Determine the [X, Y] coordinate at the center of the cell enclosing the given text.  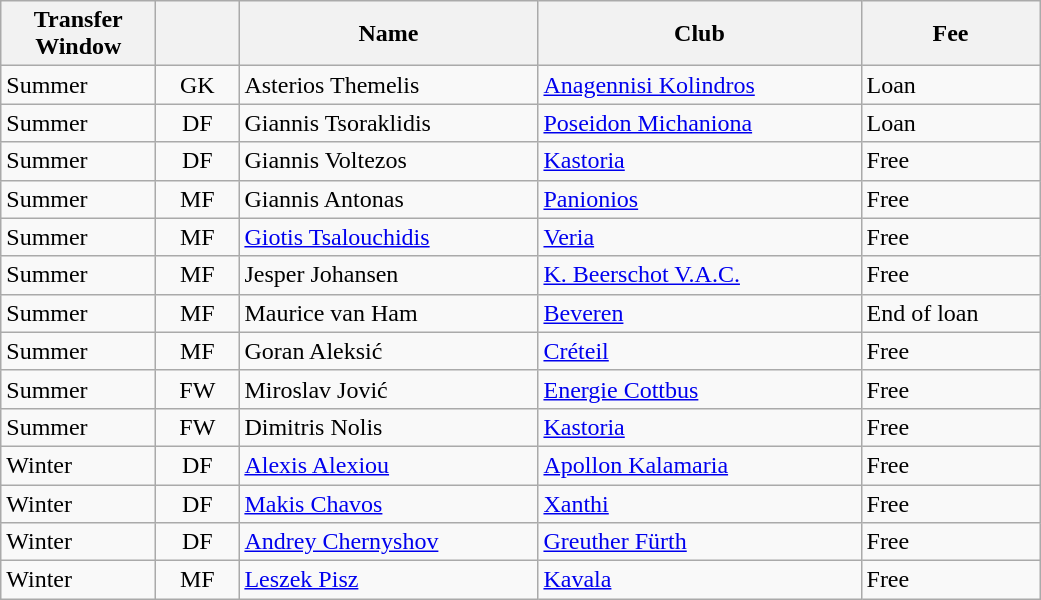
Alexis Alexiou [388, 465]
Miroslav Jović [388, 389]
Giannis Tsoraklidis [388, 123]
GK [198, 85]
Energie Cottbus [700, 389]
Apollon Kalamaria [700, 465]
Fee [950, 34]
Anagennisi Kolindros [700, 85]
Beveren [700, 313]
Xanthi [700, 503]
Andrey Chernyshov [388, 542]
Greuther Fürth [700, 542]
Transfer Window [78, 34]
Asterios Themelis [388, 85]
Kavala [700, 580]
Club [700, 34]
End of loan [950, 313]
Veria [700, 237]
Name [388, 34]
Giannis Voltezos [388, 161]
Giotis Tsalouchidis [388, 237]
Goran Aleksić [388, 351]
Créteil [700, 351]
Leszek Pisz [388, 580]
K. Beerschot V.A.C. [700, 275]
Maurice van Ham [388, 313]
Panionios [700, 199]
Giannis Antonas [388, 199]
Makis Chavos [388, 503]
Dimitris Nolis [388, 427]
Poseidon Michaniona [700, 123]
Jesper Johansen [388, 275]
